Determine the (X, Y) coordinate at the center of the cell enclosing the given text.  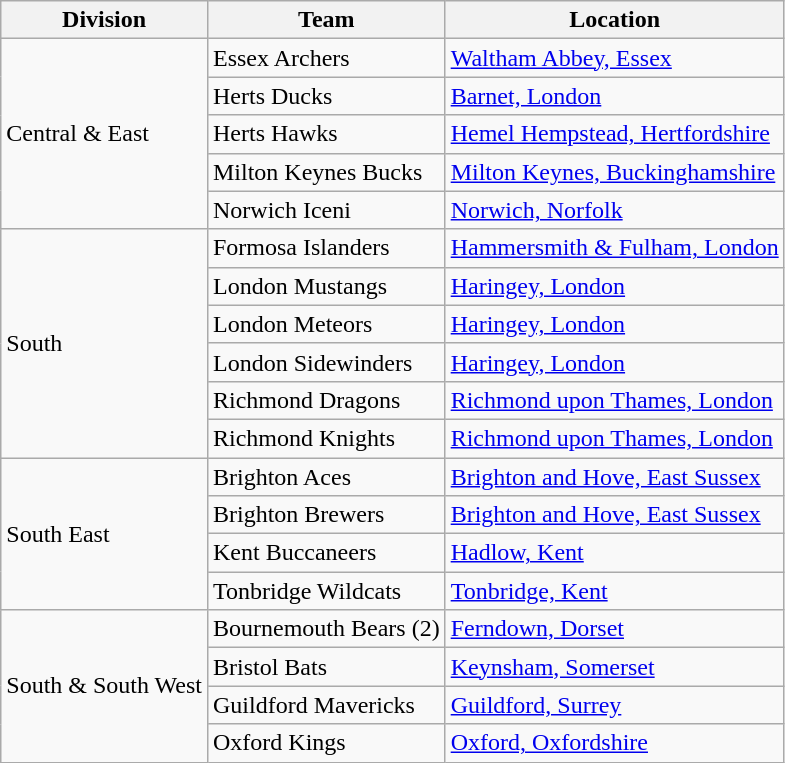
Barnet, London (614, 96)
Oxford, Oxfordshire (614, 743)
Kent Buccaneers (326, 553)
South East (104, 534)
London Mustangs (326, 286)
Formosa Islanders (326, 248)
Keynsham, Somerset (614, 667)
Essex Archers (326, 58)
Bristol Bats (326, 667)
Guildford Mavericks (326, 705)
London Meteors (326, 324)
Milton Keynes, Buckinghamshire (614, 172)
South (104, 343)
Hemel Hempstead, Hertfordshire (614, 134)
Tonbridge, Kent (614, 591)
Herts Hawks (326, 134)
Tonbridge Wildcats (326, 591)
London Sidewinders (326, 362)
Division (104, 20)
Central & East (104, 134)
Milton Keynes Bucks (326, 172)
Ferndown, Dorset (614, 629)
Hadlow, Kent (614, 553)
Norwich, Norfolk (614, 210)
Norwich Iceni (326, 210)
Guildford, Surrey (614, 705)
Location (614, 20)
Brighton Aces (326, 477)
Waltham Abbey, Essex (614, 58)
Bournemouth Bears (2) (326, 629)
Hammersmith & Fulham, London (614, 248)
South & South West (104, 686)
Richmond Knights (326, 438)
Herts Ducks (326, 96)
Team (326, 20)
Richmond Dragons (326, 400)
Oxford Kings (326, 743)
Brighton Brewers (326, 515)
